Capture the cell that displays the provided text and extract its [x, y] central coordinate. 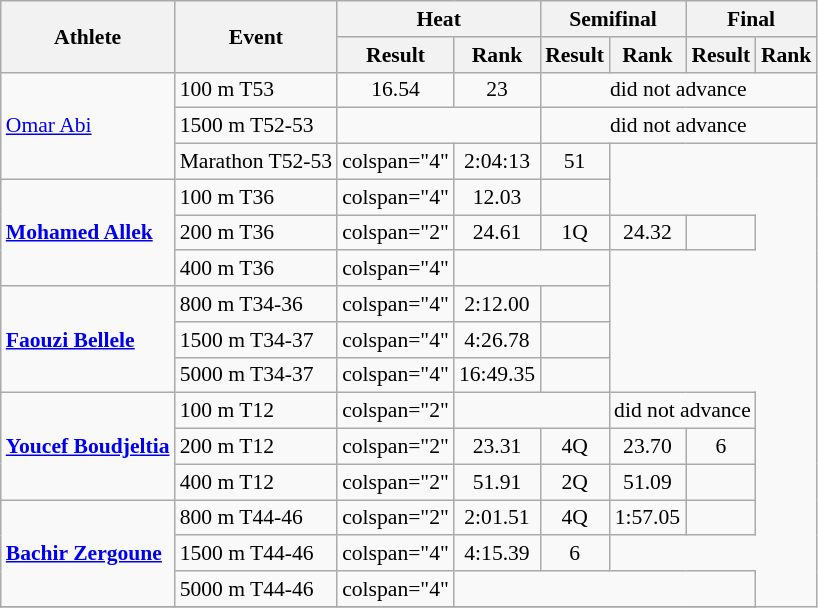
2:01.51 [497, 518]
24.61 [497, 233]
100 m T53 [256, 90]
200 m T36 [256, 233]
51 [574, 162]
Bachir Zergoune [88, 554]
51.91 [497, 482]
Mohamed Allek [88, 232]
1Q [574, 233]
400 m T36 [256, 269]
100 m T12 [256, 411]
2:12.00 [497, 304]
Heat [438, 19]
Youcef Boudjeltia [88, 446]
1500 m T52-53 [256, 126]
4:26.78 [497, 340]
5000 m T44-46 [256, 589]
16.54 [396, 90]
1500 m T34-37 [256, 340]
200 m T12 [256, 447]
24.32 [648, 233]
23.70 [648, 447]
1500 m T44-46 [256, 554]
23 [497, 90]
Semifinal [613, 19]
2Q [574, 482]
5000 m T34-37 [256, 375]
4:15.39 [497, 554]
400 m T12 [256, 482]
Faouzi Bellele [88, 340]
2:04:13 [497, 162]
12.03 [497, 197]
Marathon T52-53 [256, 162]
Final [752, 19]
16:49.35 [497, 375]
Omar Abi [88, 126]
1:57.05 [648, 518]
Event [256, 36]
100 m T36 [256, 197]
Athlete [88, 36]
23.31 [497, 447]
51.09 [648, 482]
800 m T34-36 [256, 304]
800 m T44-46 [256, 518]
